Output the (x, y) coordinate of the center of the cell containing the given text.  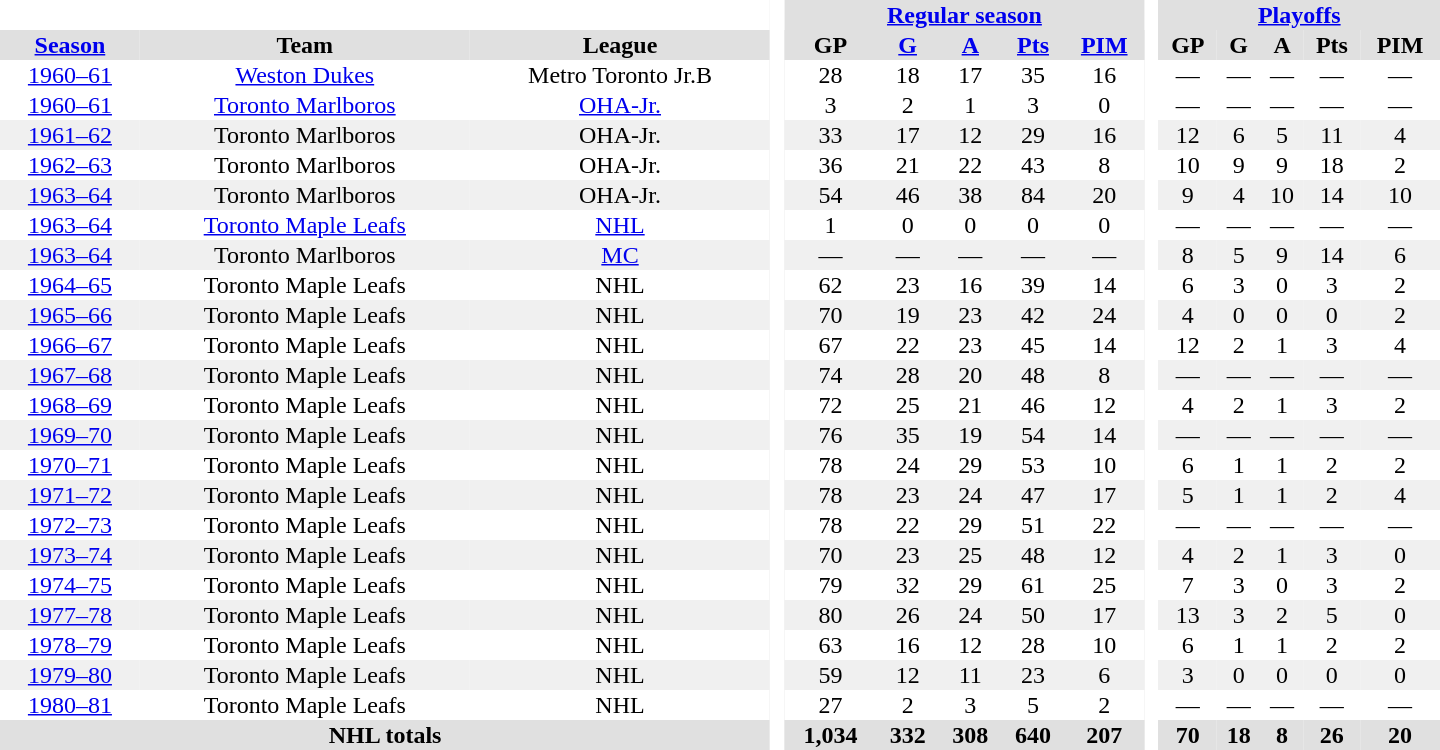
74 (831, 375)
27 (831, 705)
Season (70, 45)
1964–65 (70, 285)
43 (1034, 165)
640 (1034, 735)
Team (305, 45)
1972–73 (70, 525)
1961–62 (70, 135)
1967–68 (70, 375)
1973–74 (70, 555)
80 (831, 615)
1977–78 (70, 615)
1966–67 (70, 345)
50 (1034, 615)
38 (970, 195)
42 (1034, 315)
53 (1034, 465)
84 (1034, 195)
13 (1188, 615)
1965–66 (70, 315)
33 (831, 135)
1974–75 (70, 585)
207 (1104, 735)
72 (831, 405)
61 (1034, 585)
1968–69 (70, 405)
1969–70 (70, 435)
36 (831, 165)
308 (970, 735)
NHL totals (385, 735)
76 (831, 435)
League (620, 45)
1962–63 (70, 165)
332 (908, 735)
Regular season (964, 15)
67 (831, 345)
1971–72 (70, 495)
Metro Toronto Jr.B (620, 75)
39 (1034, 285)
1970–71 (70, 465)
1980–81 (70, 705)
Playoffs (1300, 15)
47 (1034, 495)
MC (620, 255)
62 (831, 285)
79 (831, 585)
51 (1034, 525)
32 (908, 585)
63 (831, 645)
1978–79 (70, 645)
1979–80 (70, 675)
1,034 (831, 735)
59 (831, 675)
45 (1034, 345)
Weston Dukes (305, 75)
7 (1188, 585)
